From the cell containing the given text, extract its center point as [x, y] coordinate. 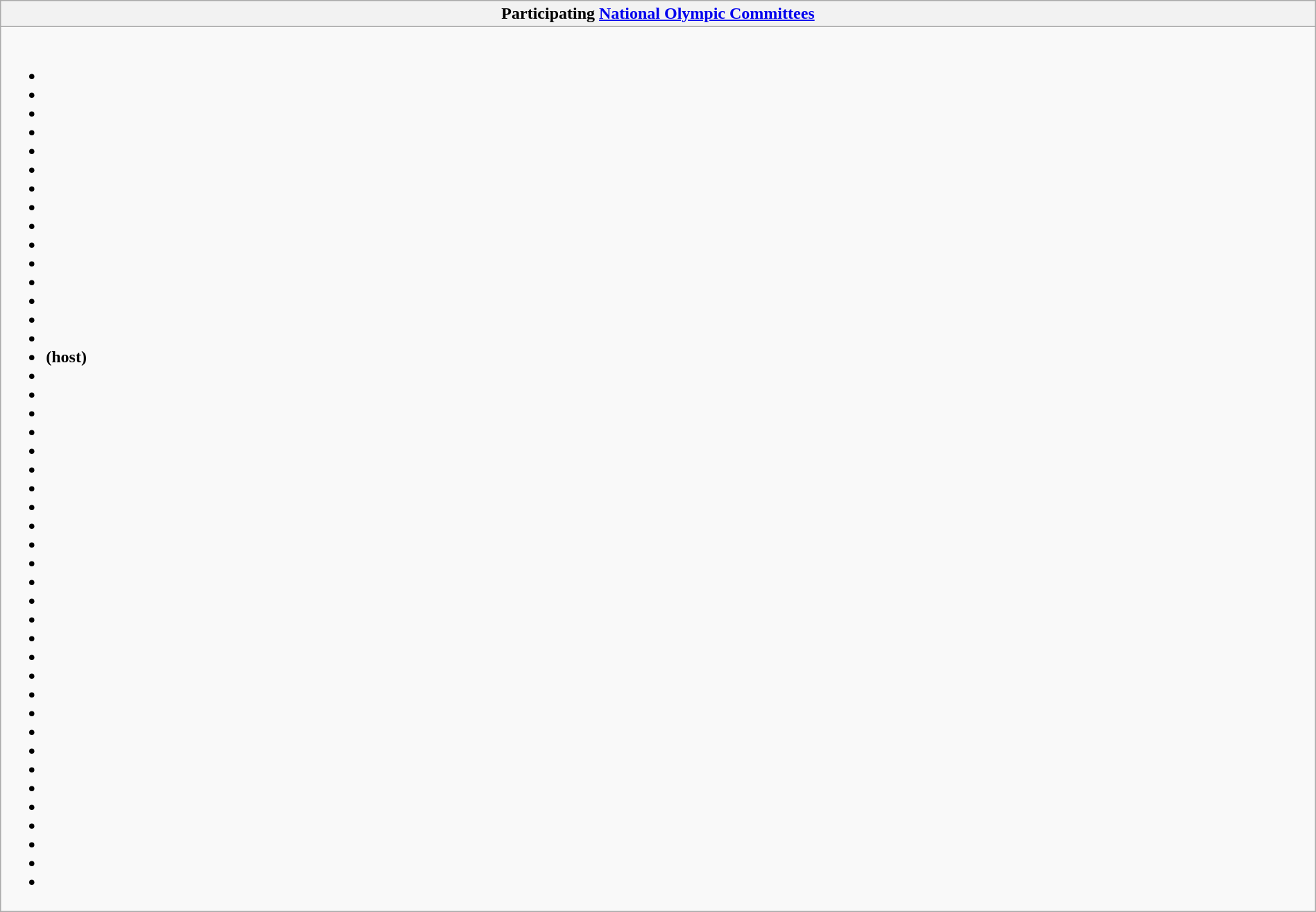
(host) [658, 469]
Participating National Olympic Committees [658, 14]
